Identify which cell holds the provided text, then report its (x, y) central coordinate. 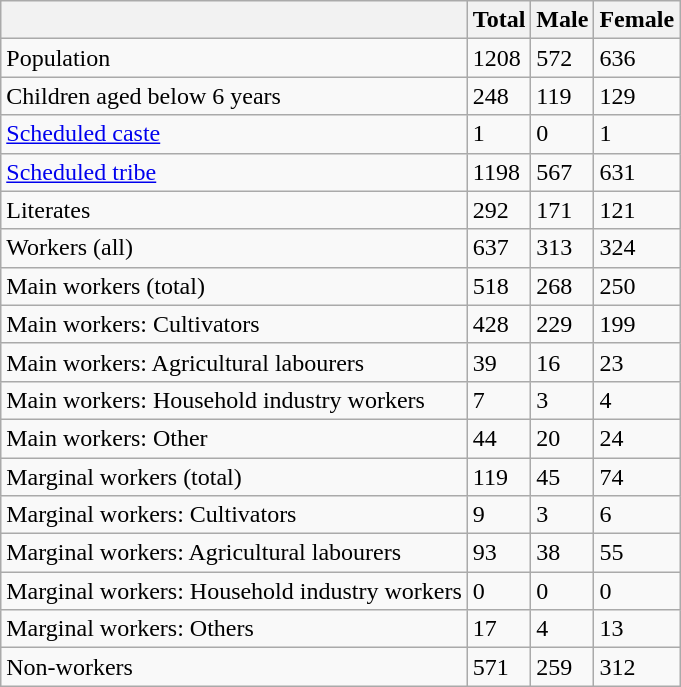
Main workers (total) (234, 286)
13 (637, 629)
Literates (234, 210)
572 (562, 58)
Main workers: Agricultural labourers (234, 362)
6 (637, 515)
637 (499, 248)
171 (562, 210)
199 (637, 324)
Male (562, 20)
Marginal workers: Household industry workers (234, 591)
250 (637, 286)
Marginal workers: Agricultural labourers (234, 553)
Main workers: Cultivators (234, 324)
16 (562, 362)
571 (499, 667)
324 (637, 248)
17 (499, 629)
636 (637, 58)
74 (637, 477)
Children aged below 6 years (234, 96)
248 (499, 96)
55 (637, 553)
Non-workers (234, 667)
268 (562, 286)
7 (499, 400)
518 (499, 286)
229 (562, 324)
428 (499, 324)
Population (234, 58)
312 (637, 667)
Main workers: Other (234, 438)
Female (637, 20)
567 (562, 172)
39 (499, 362)
631 (637, 172)
Main workers: Household industry workers (234, 400)
1208 (499, 58)
Marginal workers (total) (234, 477)
1198 (499, 172)
129 (637, 96)
313 (562, 248)
9 (499, 515)
Marginal workers: Cultivators (234, 515)
Total (499, 20)
121 (637, 210)
Scheduled caste (234, 134)
Marginal workers: Others (234, 629)
45 (562, 477)
93 (499, 553)
38 (562, 553)
23 (637, 362)
Scheduled tribe (234, 172)
24 (637, 438)
Workers (all) (234, 248)
259 (562, 667)
44 (499, 438)
20 (562, 438)
292 (499, 210)
